Provide the [X, Y] coordinate of the cell's center where the given text is located.  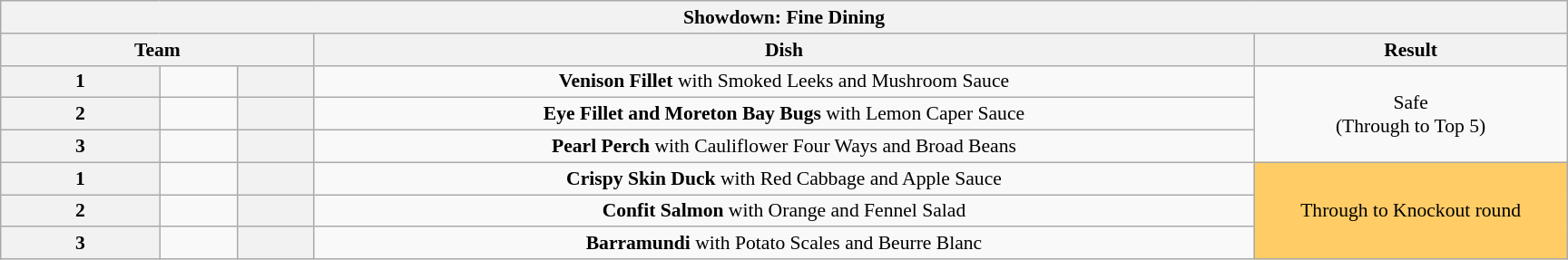
Result [1410, 50]
Safe(Through to Top 5) [1410, 114]
Through to Knockout round [1410, 210]
Venison Fillet with Smoked Leeks and Mushroom Sauce [784, 82]
Pearl Perch with Cauliflower Four Ways and Broad Beans [784, 147]
Crispy Skin Duck with Red Cabbage and Apple Sauce [784, 178]
Confit Salmon with Orange and Fennel Salad [784, 211]
Team [158, 50]
Barramundi with Potato Scales and Beurre Blanc [784, 244]
Eye Fillet and Moreton Bay Bugs with Lemon Caper Sauce [784, 114]
Showdown: Fine Dining [784, 17]
Dish [784, 50]
